Output the (X, Y) coordinate of the center of the cell containing the given text.  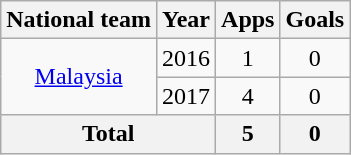
Total (108, 134)
Goals (315, 20)
1 (248, 58)
Malaysia (79, 77)
Apps (248, 20)
4 (248, 96)
5 (248, 134)
National team (79, 20)
Year (186, 20)
2016 (186, 58)
2017 (186, 96)
